Provide the [x, y] coordinate of the cell's center where the given text is located.  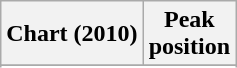
Peakposition [189, 34]
Chart (2010) [72, 34]
